Determine the [x, y] coordinate at the center of the cell enclosing the given text.  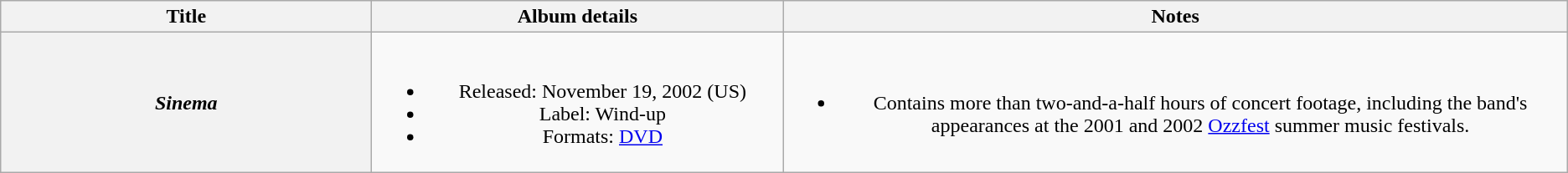
Title [186, 17]
Sinema [186, 102]
Notes [1175, 17]
Contains more than two-and-a-half hours of concert footage, including the band's appearances at the 2001 and 2002 Ozzfest summer music festivals. [1175, 102]
Released: November 19, 2002 (US)Label: Wind-upFormats: DVD [578, 102]
Album details [578, 17]
